From the cell containing the given text, extract its center point as (X, Y) coordinate. 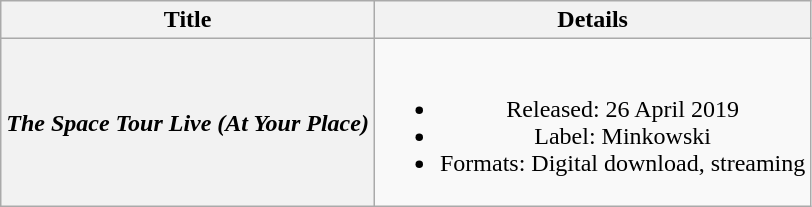
Released: 26 April 2019Label: MinkowskiFormats: Digital download, streaming (592, 122)
Title (188, 20)
Details (592, 20)
The Space Tour Live (At Your Place) (188, 122)
